Detect which cell encompasses the target text, then output its (X, Y) center coordinate. 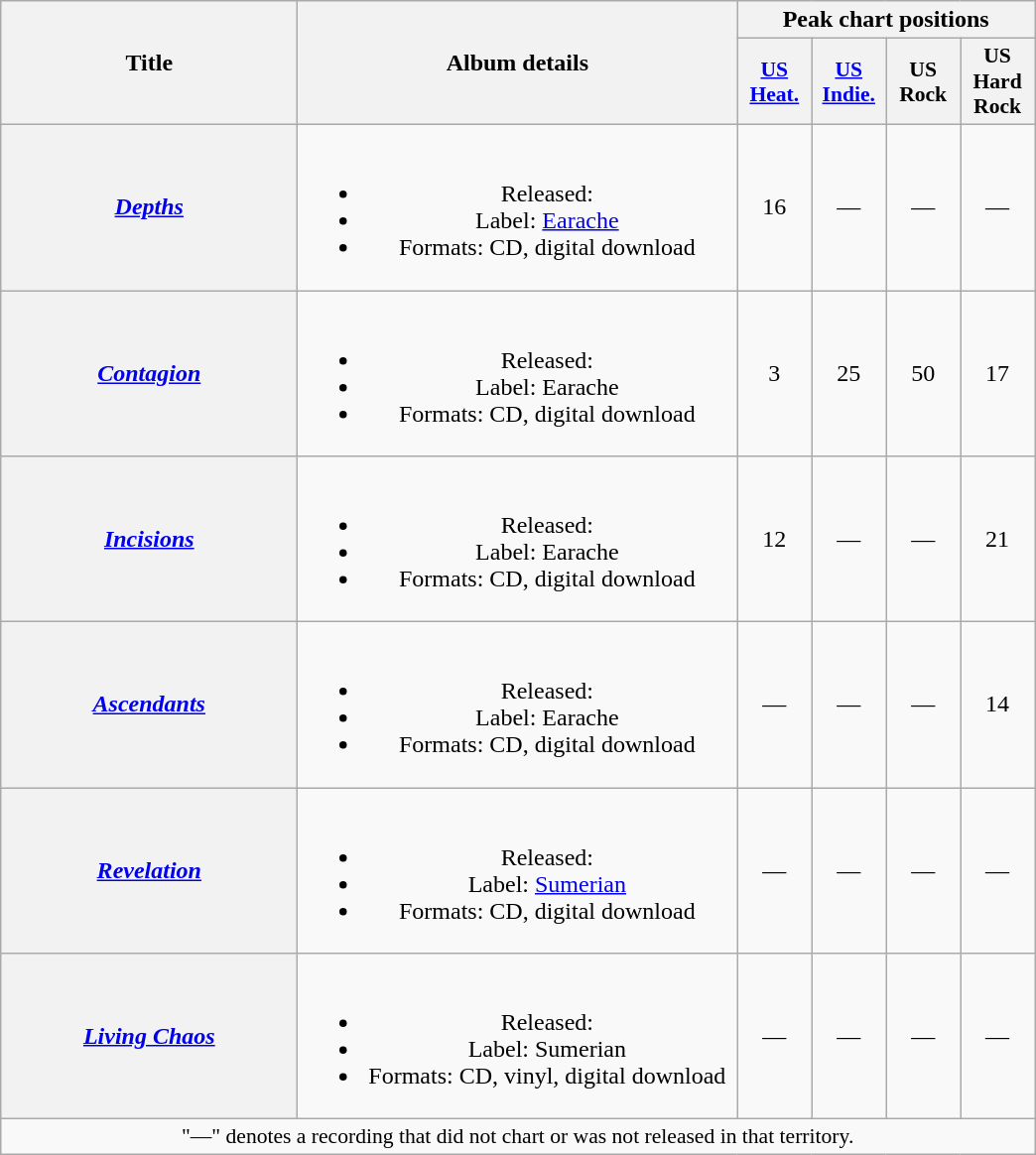
Incisions (149, 540)
USHeat. (774, 81)
Album details (518, 64)
"—" denotes a recording that did not chart or was not released in that territory. (518, 1137)
50 (923, 373)
Living Chaos (149, 1036)
Released: Label: SumerianFormats: CD, vinyl, digital download (518, 1036)
25 (849, 373)
USHard Rock (998, 81)
21 (998, 540)
17 (998, 373)
USRock (923, 81)
16 (774, 206)
Revelation (149, 871)
3 (774, 373)
Depths (149, 206)
Released: Label: SumerianFormats: CD, digital download (518, 871)
Ascendants (149, 705)
Contagion (149, 373)
Title (149, 64)
12 (774, 540)
Peak chart positions (886, 20)
USIndie. (849, 81)
14 (998, 705)
